Output the (X, Y) coordinate of the center of the cell containing the given text.  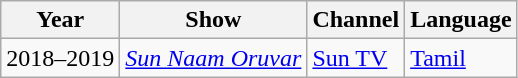
Year (60, 20)
2018–2019 (60, 58)
Sun TV (356, 58)
Language (461, 20)
Channel (356, 20)
Sun Naam Oruvar (214, 58)
Tamil (461, 58)
Show (214, 20)
